For the text-containing cell, return its midpoint in (X, Y) coordinate format. 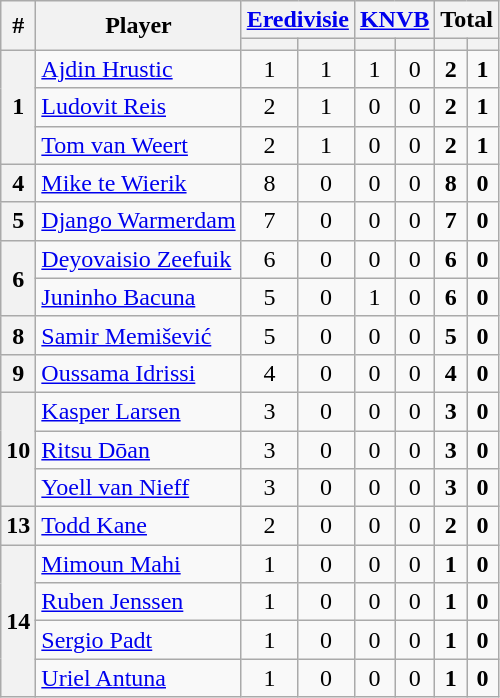
Juninho Bacuna (138, 297)
Samir Memišević (138, 335)
Django Warmerdam (138, 221)
Player (138, 26)
Mike te Wierik (138, 183)
Ajdin Hrustic (138, 69)
14 (18, 621)
Yoell van Nieff (138, 488)
Eredivisie (298, 20)
Ritsu Dōan (138, 449)
Kasper Larsen (138, 411)
10 (18, 449)
Ruben Jenssen (138, 602)
13 (18, 526)
# (18, 26)
9 (18, 373)
Deyovaisio Zeefuik (138, 259)
Oussama Idrissi (138, 373)
Uriel Antuna (138, 678)
Ludovit Reis (138, 107)
KNVB (394, 20)
Sergio Padt (138, 640)
Tom van Weert (138, 145)
Todd Kane (138, 526)
Mimoun Mahi (138, 564)
Total (467, 20)
